Provide the (x, y) coordinate of the cell's center where the given text is located.  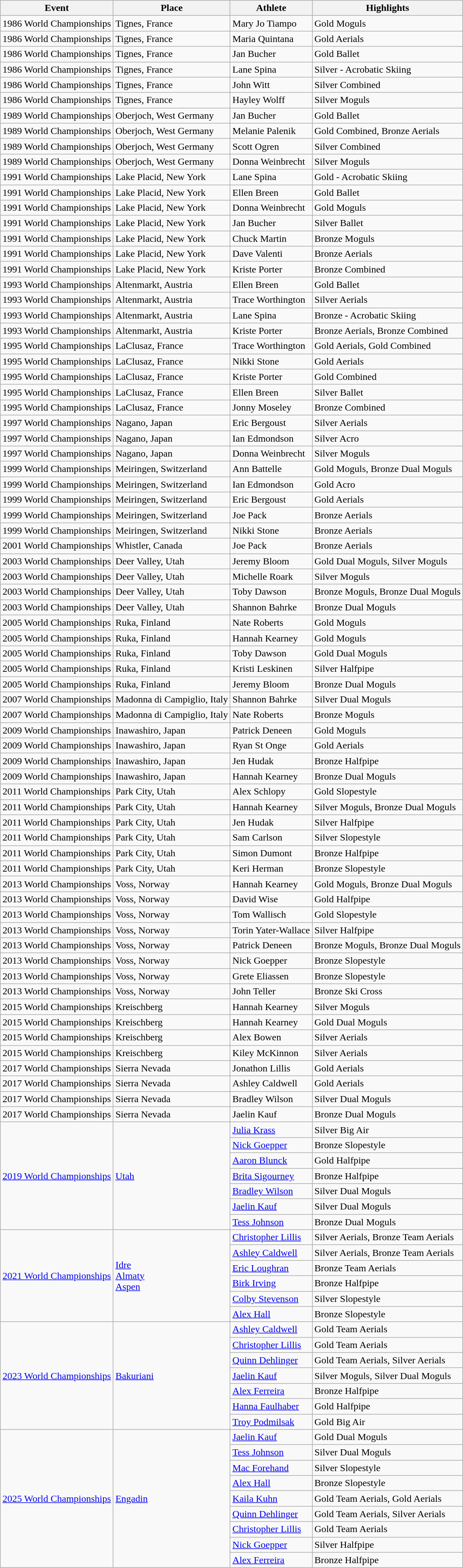
Kristi Leskinen (271, 669)
Ryan St Onge (271, 746)
Tom Wallisch (271, 914)
Gold Dual Moguls, Silver Moguls (388, 561)
Scott Ogren (271, 146)
Brita Sigourney (271, 1176)
2021 World Championships (57, 1276)
Gold Acro (388, 484)
Jonny Moseley (271, 407)
Engadin (172, 1499)
Gold Combined (388, 377)
Whistler, Canada (172, 546)
Mary Jo Tiampo (271, 23)
Eric Loughran (271, 1268)
2023 World Championships (57, 1375)
Dave Valenti (271, 254)
Bronze Aerials, Bronze Combined (388, 331)
Bronze - Acrobatic Skiing (388, 315)
Bronze Team Aerials (388, 1268)
Alex Schlopy (271, 792)
Athlete (271, 8)
Hayley Wolff (271, 100)
Maria Quintana (271, 39)
Gold - Acrobatic Skiing (388, 177)
Sam Carlson (271, 838)
Aaron Blunck (271, 1160)
Bronze Ski Cross (388, 992)
Keri Herman (271, 868)
2001 World Championships (57, 546)
Chuck Martin (271, 239)
Gold Team Aerials, Gold Aerials (388, 1499)
Silver Big Air (388, 1130)
Silver Moguls, Silver Dual Moguls (388, 1375)
David Wise (271, 899)
Kaila Kuhn (271, 1499)
Jonathon Lillis (271, 1068)
2019 World Championships (57, 1176)
Michelle Roark (271, 576)
Kiley McKinnon (271, 1053)
Event (57, 8)
Gold Aerials, Gold Combined (388, 346)
Idre Almaty Aspen (172, 1276)
Simon Dumont (271, 853)
2025 World Championships (57, 1499)
Alex Bowen (271, 1038)
John Witt (271, 85)
Colby Stevenson (271, 1299)
Bakuriani (172, 1375)
Ann Battelle (271, 469)
Silver Moguls, Bronze Dual Moguls (388, 807)
Birk Irving (271, 1283)
Mac Forehand (271, 1468)
Hanna Faulhaber (271, 1406)
Gold Big Air (388, 1421)
Silver - Acrobatic Skiing (388, 69)
Melanie Palenik (271, 131)
Place (172, 8)
Grete Eliassen (271, 976)
Troy Podmilsak (271, 1421)
Silver Acro (388, 438)
Julia Krass (271, 1130)
Highlights (388, 8)
John Teller (271, 992)
Torin Yater-Wallace (271, 930)
Utah (172, 1176)
Gold Combined, Bronze Aerials (388, 131)
